Locate the cell with the specified text and output its [x, y] center coordinate. 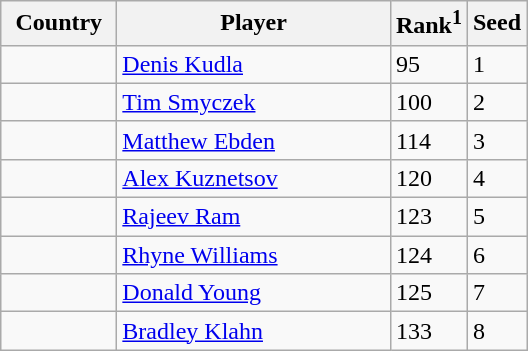
Denis Kudla [254, 64]
8 [496, 331]
114 [428, 140]
Player [254, 24]
2 [496, 102]
95 [428, 64]
Rank1 [428, 24]
Alex Kuznetsov [254, 178]
5 [496, 217]
6 [496, 255]
Rajeev Ram [254, 217]
Donald Young [254, 293]
Country [59, 24]
1 [496, 64]
Seed [496, 24]
120 [428, 178]
124 [428, 255]
3 [496, 140]
7 [496, 293]
100 [428, 102]
133 [428, 331]
Rhyne Williams [254, 255]
123 [428, 217]
Bradley Klahn [254, 331]
125 [428, 293]
Matthew Ebden [254, 140]
Tim Smyczek [254, 102]
4 [496, 178]
